Search for the cell housing the specified text and yield its (x, y) center coordinate. 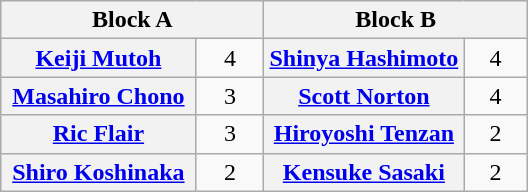
Hiroyoshi Tenzan (364, 134)
Keiji Mutoh (99, 58)
Scott Norton (364, 96)
Block B (396, 20)
Masahiro Chono (99, 96)
Kensuke Sasaki (364, 172)
Shinya Hashimoto (364, 58)
Block A (132, 20)
Ric Flair (99, 134)
Shiro Koshinaka (99, 172)
